Return (X, Y) of the center of cell containing provided text 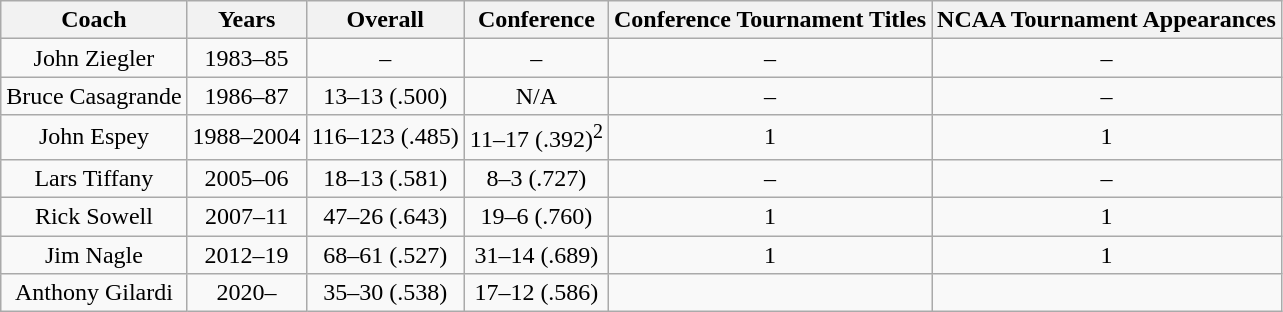
John Ziegler (94, 58)
2012–19 (246, 255)
13–13 (.500) (385, 96)
NCAA Tournament Appearances (1107, 20)
68–61 (.527) (385, 255)
Anthony Gilardi (94, 293)
Years (246, 20)
Coach (94, 20)
18–13 (.581) (385, 178)
47–26 (.643) (385, 217)
2007–11 (246, 217)
1988–2004 (246, 138)
8–3 (.727) (536, 178)
Conference Tournament Titles (770, 20)
19–6 (.760) (536, 217)
Conference (536, 20)
31–14 (.689) (536, 255)
Jim Nagle (94, 255)
John Espey (94, 138)
N/A (536, 96)
Rick Sowell (94, 217)
Lars Tiffany (94, 178)
11–17 (.392)2 (536, 138)
2020– (246, 293)
116–123 (.485) (385, 138)
2005–06 (246, 178)
Bruce Casagrande (94, 96)
17–12 (.586) (536, 293)
35–30 (.538) (385, 293)
Overall (385, 20)
1986–87 (246, 96)
1983–85 (246, 58)
